Search for the cell housing the specified text and yield its [x, y] center coordinate. 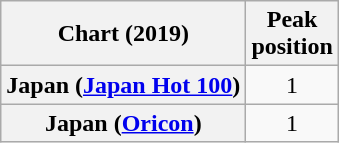
Chart (2019) [124, 34]
Peakposition [292, 34]
Japan (Japan Hot 100) [124, 85]
Japan (Oricon) [124, 123]
